Output the (x, y) coordinate of the center of the cell containing the given text.  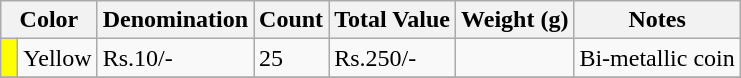
Denomination (175, 20)
Bi-metallic coin (657, 58)
Color (49, 20)
Total Value (392, 20)
Weight (g) (515, 20)
Rs.250/- (392, 58)
Count (292, 20)
Notes (657, 20)
Yellow (58, 58)
Rs.10/- (175, 58)
25 (292, 58)
